Return the [x, y] coordinate for the center point of the cell that contains the specified text.  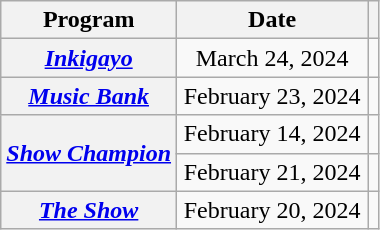
February 21, 2024 [272, 172]
February 23, 2024 [272, 96]
The Show [89, 210]
February 20, 2024 [272, 210]
Date [272, 20]
Inkigayo [89, 58]
March 24, 2024 [272, 58]
Program [89, 20]
February 14, 2024 [272, 134]
Show Champion [89, 153]
Music Bank [89, 96]
